Return [X, Y] of the center of cell containing provided text 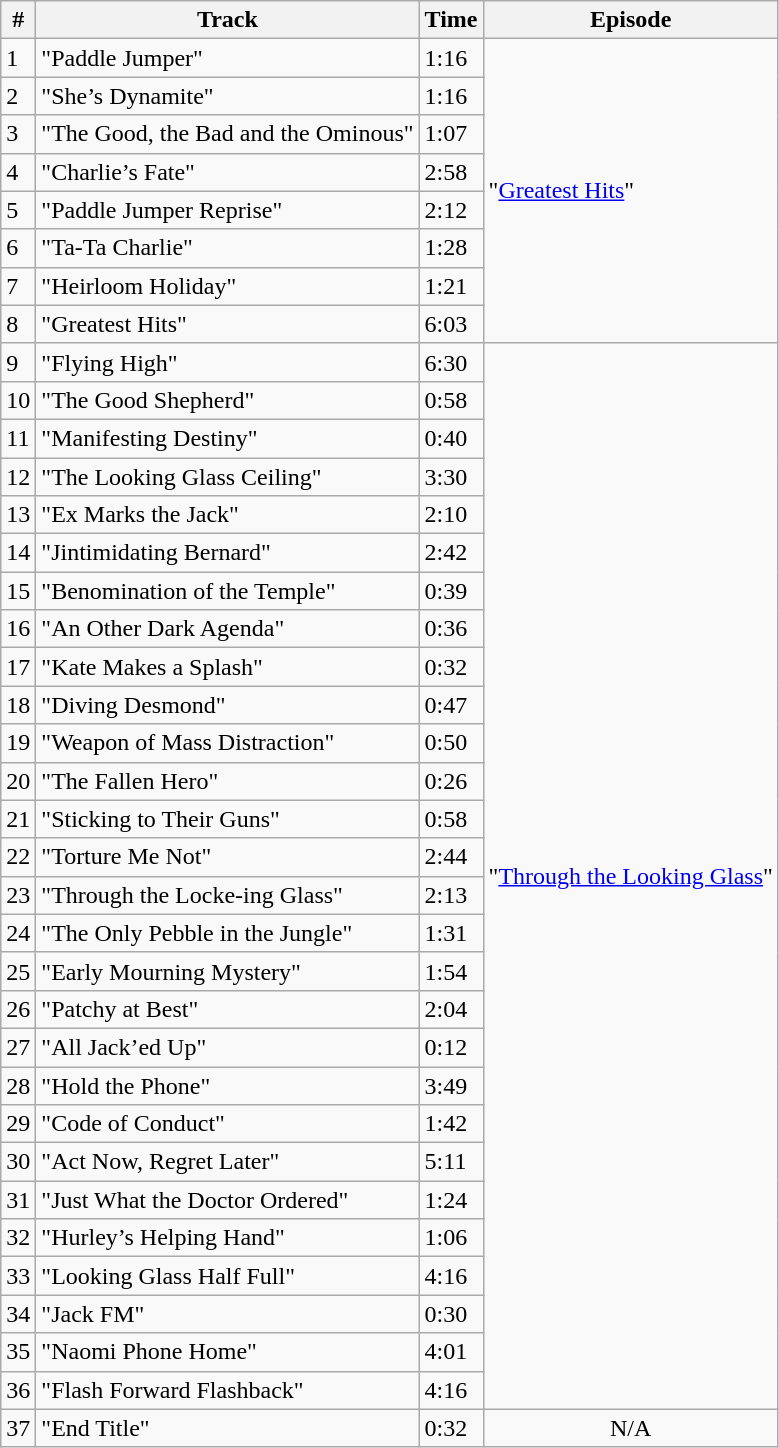
"Sticking to Their Guns" [228, 819]
N/A [630, 1428]
"Torture Me Not" [228, 857]
"An Other Dark Agenda" [228, 629]
2:42 [451, 553]
2:12 [451, 210]
10 [18, 400]
4 [18, 172]
"Ta-Ta Charlie" [228, 248]
1:31 [451, 933]
1:54 [451, 971]
12 [18, 477]
24 [18, 933]
27 [18, 1047]
35 [18, 1352]
37 [18, 1428]
2:58 [451, 172]
0:39 [451, 591]
17 [18, 667]
"The Good Shepherd" [228, 400]
1:28 [451, 248]
22 [18, 857]
"Diving Desmond" [228, 705]
16 [18, 629]
30 [18, 1162]
26 [18, 1009]
0:50 [451, 743]
9 [18, 362]
"The Good, the Bad and the Ominous" [228, 134]
1:24 [451, 1200]
"Hold the Phone" [228, 1085]
"Act Now, Regret Later" [228, 1162]
"Looking Glass Half Full" [228, 1276]
18 [18, 705]
"Through the Locke-ing Glass" [228, 895]
1:21 [451, 286]
3:30 [451, 477]
"All Jack’ed Up" [228, 1047]
"The Fallen Hero" [228, 781]
"Heirloom Holiday" [228, 286]
31 [18, 1200]
"Benomination of the Temple" [228, 591]
"Charlie’s Fate" [228, 172]
"Manifesting Destiny" [228, 438]
Track [228, 20]
"The Looking Glass Ceiling" [228, 477]
1:42 [451, 1124]
3:49 [451, 1085]
33 [18, 1276]
"Ex Marks the Jack" [228, 515]
"Jintimidating Bernard" [228, 553]
0:30 [451, 1314]
11 [18, 438]
"Through the Looking Glass" [630, 876]
"Jack FM" [228, 1314]
"Early Mourning Mystery" [228, 971]
"Weapon of Mass Distraction" [228, 743]
28 [18, 1085]
"The Only Pebble in the Jungle" [228, 933]
0:40 [451, 438]
Episode [630, 20]
0:47 [451, 705]
3 [18, 134]
"Hurley’s Helping Hand" [228, 1238]
2:13 [451, 895]
1:07 [451, 134]
6 [18, 248]
"Flying High" [228, 362]
Time [451, 20]
0:12 [451, 1047]
"Kate Makes a Splash" [228, 667]
34 [18, 1314]
"Patchy at Best" [228, 1009]
25 [18, 971]
20 [18, 781]
"Just What the Doctor Ordered" [228, 1200]
4:01 [451, 1352]
1:06 [451, 1238]
21 [18, 819]
6:30 [451, 362]
36 [18, 1390]
"Naomi Phone Home" [228, 1352]
0:36 [451, 629]
2:44 [451, 857]
"Flash Forward Flashback" [228, 1390]
2:10 [451, 515]
8 [18, 324]
6:03 [451, 324]
13 [18, 515]
# [18, 20]
32 [18, 1238]
5 [18, 210]
14 [18, 553]
0:26 [451, 781]
29 [18, 1124]
1 [18, 58]
7 [18, 286]
"Paddle Jumper Reprise" [228, 210]
23 [18, 895]
5:11 [451, 1162]
"Paddle Jumper" [228, 58]
19 [18, 743]
2 [18, 96]
2:04 [451, 1009]
"Code of Conduct" [228, 1124]
"End Title" [228, 1428]
"She’s Dynamite" [228, 96]
15 [18, 591]
